Identify which cell holds the provided text, then report its [x, y] central coordinate. 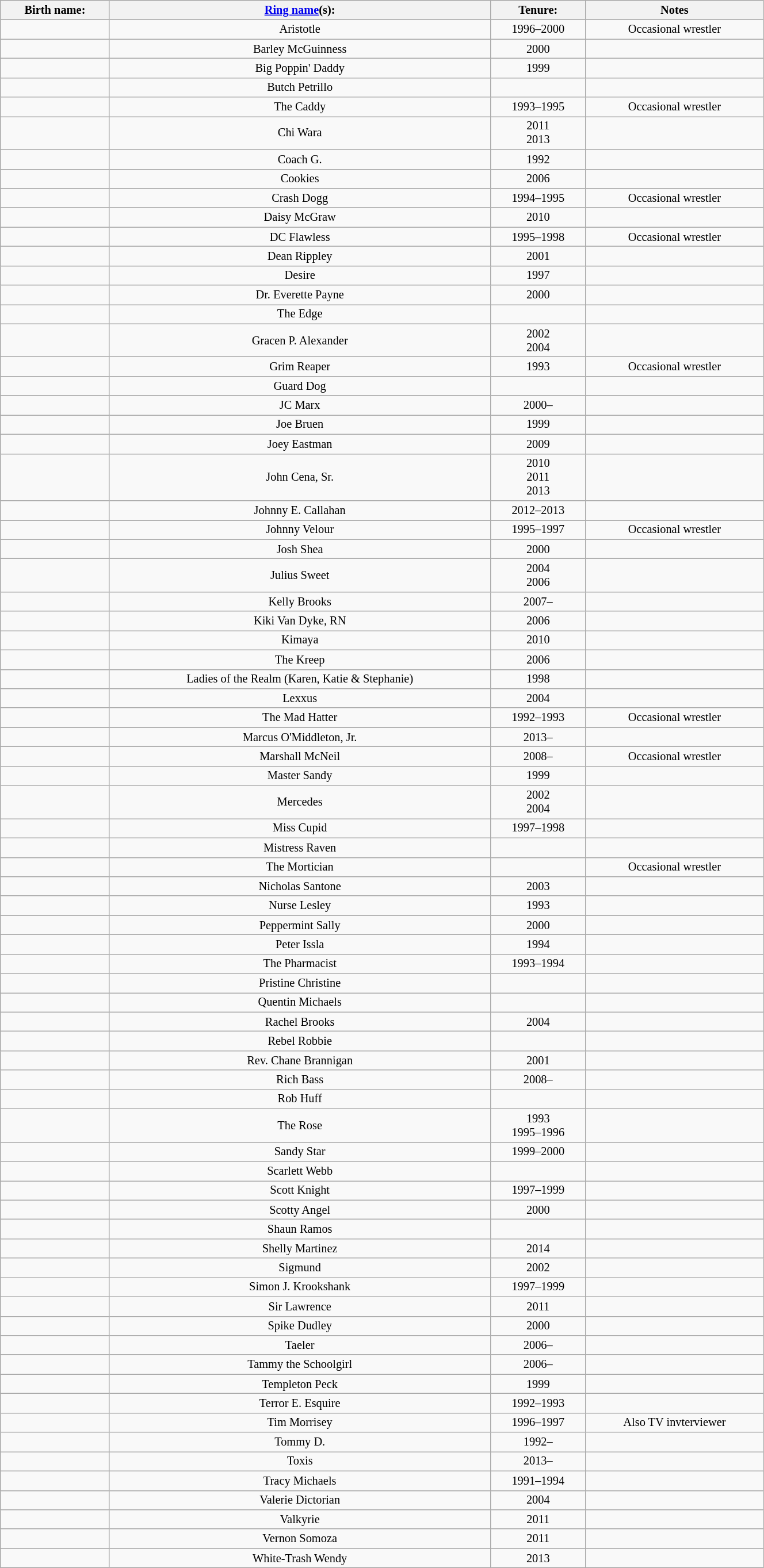
Valkyrie [300, 1519]
1994–1995 [538, 198]
Grim Reaper [300, 366]
Daisy McGraw [300, 217]
Sandy Star [300, 1152]
Joe Bruen [300, 424]
Dr. Everette Payne [300, 295]
Josh Shea [300, 549]
Coach G. [300, 159]
2002 [538, 1268]
Ladies of the Realm (Karen, Katie & Stephanie) [300, 679]
2009 [538, 444]
The Mad Hatter [300, 718]
Notes [674, 10]
Mercedes [300, 802]
Valerie Dictorian [300, 1500]
Butch Petrillo [300, 87]
1996–1997 [538, 1423]
The Rose [300, 1125]
20112013 [538, 133]
Master Sandy [300, 776]
Desire [300, 275]
Nicholas Santone [300, 886]
Chi Wara [300, 133]
2007– [538, 601]
Marshall McNeil [300, 756]
The Mortician [300, 867]
John Cena, Sr. [300, 477]
Birth name: [55, 10]
1997–1998 [538, 828]
Julius Sweet [300, 575]
Also TV invterviewer [674, 1423]
Toxis [300, 1461]
Scarlett Webb [300, 1171]
201020112013 [538, 477]
Vernon Somoza [300, 1539]
Johnny E. Callahan [300, 510]
Gracen P. Alexander [300, 340]
Scotty Angel [300, 1210]
1995–1998 [538, 237]
Lexxus [300, 698]
Nurse Lesley [300, 906]
1993–1994 [538, 964]
Rich Bass [300, 1080]
Mistress Raven [300, 848]
Peter Issla [300, 944]
Rob Huff [300, 1099]
Guard Dog [300, 386]
1996–2000 [538, 29]
Dean Rippley [300, 256]
2003 [538, 886]
The Caddy [300, 107]
Terror E. Esquire [300, 1403]
2013 [538, 1558]
1994 [538, 944]
1992 [538, 159]
Shaun Ramos [300, 1229]
Taeler [300, 1345]
Cookies [300, 179]
Shelly Martinez [300, 1248]
Spike Dudley [300, 1326]
1993–1995 [538, 107]
2012–2013 [538, 510]
1992– [538, 1442]
1997 [538, 275]
2014 [538, 1248]
The Pharmacist [300, 964]
JC Marx [300, 405]
Templeton Peck [300, 1384]
Tracy Michaels [300, 1481]
1999–2000 [538, 1152]
Rachel Brooks [300, 1022]
DC Flawless [300, 237]
Aristotle [300, 29]
Sigmund [300, 1268]
20042006 [538, 575]
Crash Dogg [300, 198]
Tommy D. [300, 1442]
The Edge [300, 314]
Marcus O'Middleton, Jr. [300, 737]
Kelly Brooks [300, 601]
Kimaya [300, 640]
Pristine Christine [300, 983]
Big Poppin' Daddy [300, 68]
Simon J. Krookshank [300, 1287]
1998 [538, 679]
Peppermint Sally [300, 925]
2000– [538, 405]
Rebel Robbie [300, 1041]
19931995–1996 [538, 1125]
Johnny Velour [300, 530]
Sir Lawrence [300, 1306]
White-Trash Wendy [300, 1558]
Rev. Chane Brannigan [300, 1060]
Miss Cupid [300, 828]
Ring name(s): [300, 10]
Tim Morrisey [300, 1423]
Tenure: [538, 10]
1995–1997 [538, 530]
The Kreep [300, 660]
Quentin Michaels [300, 1002]
Joey Eastman [300, 444]
Scott Knight [300, 1190]
1991–1994 [538, 1481]
Kiki Van Dyke, RN [300, 621]
Tammy the Schoolgirl [300, 1364]
Barley McGuinness [300, 49]
